Identify which cell holds the provided text, then report its [X, Y] central coordinate. 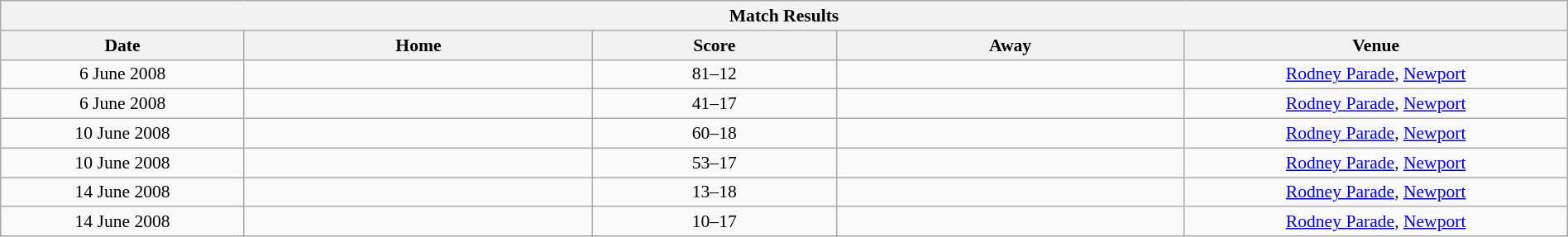
Away [1011, 45]
60–18 [715, 134]
81–12 [715, 74]
10–17 [715, 222]
41–17 [715, 104]
53–17 [715, 163]
Venue [1376, 45]
Home [418, 45]
Match Results [784, 16]
Score [715, 45]
Date [122, 45]
13–18 [715, 192]
